Extract the [x, y] coordinate from the center of the cell holding the provided text.  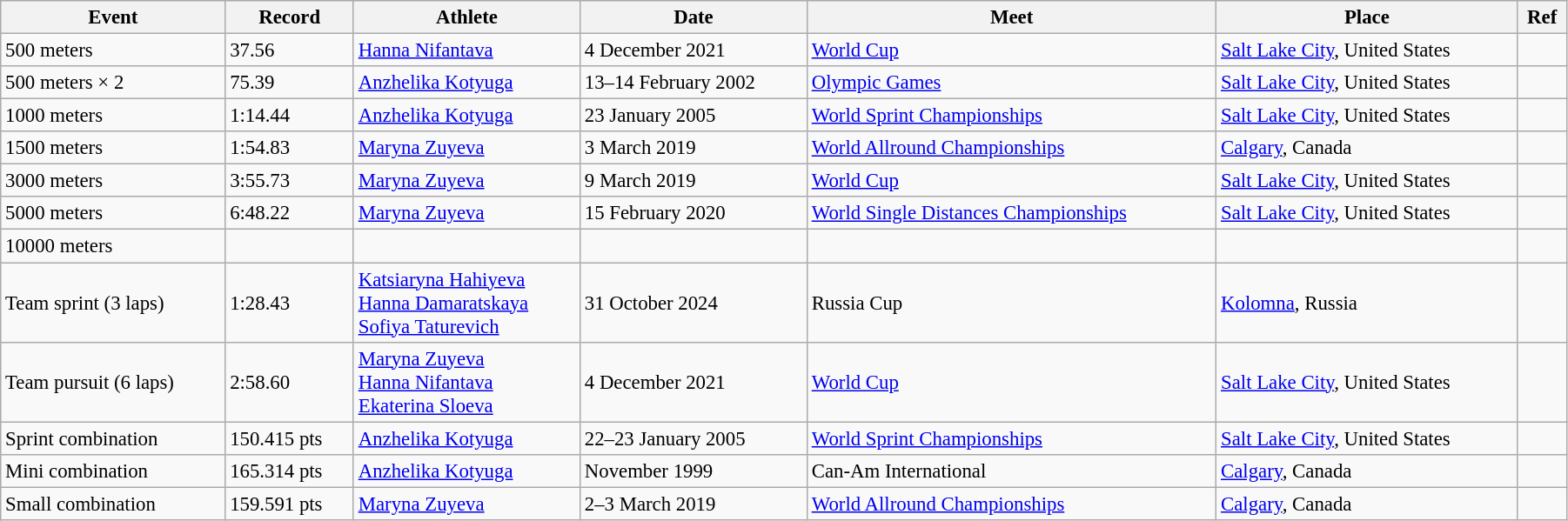
Team sprint (3 laps) [113, 303]
10000 meters [113, 246]
75.39 [290, 83]
Event [113, 17]
3000 meters [113, 181]
500 meters [113, 50]
Meet [1011, 17]
Katsiaryna HahiyevaHanna DamaratskayaSofiya Taturevich [466, 303]
Team pursuit (6 laps) [113, 382]
Kolomna, Russia [1367, 303]
13–14 February 2002 [693, 83]
500 meters × 2 [113, 83]
World Single Distances Championships [1011, 213]
Maryna ZuyevaHanna NifantavaEkaterina Sloeva [466, 382]
23 January 2005 [693, 116]
6:48.22 [290, 213]
3:55.73 [290, 181]
Place [1367, 17]
1500 meters [113, 148]
Russia Cup [1011, 303]
165.314 pts [290, 471]
Can-Am International [1011, 471]
15 February 2020 [693, 213]
31 October 2024 [693, 303]
150.415 pts [290, 438]
9 March 2019 [693, 181]
Athlete [466, 17]
Record [290, 17]
November 1999 [693, 471]
Hanna Nifantava [466, 50]
3 March 2019 [693, 148]
22–23 January 2005 [693, 438]
37.56 [290, 50]
159.591 pts [290, 504]
1000 meters [113, 116]
Ref [1542, 17]
Mini combination [113, 471]
Small combination [113, 504]
Sprint combination [113, 438]
1:14.44 [290, 116]
Olympic Games [1011, 83]
1:54.83 [290, 148]
Date [693, 17]
1:28.43 [290, 303]
2:58.60 [290, 382]
2–3 March 2019 [693, 504]
5000 meters [113, 213]
